Capture the cell that displays the provided text and extract its (X, Y) central coordinate. 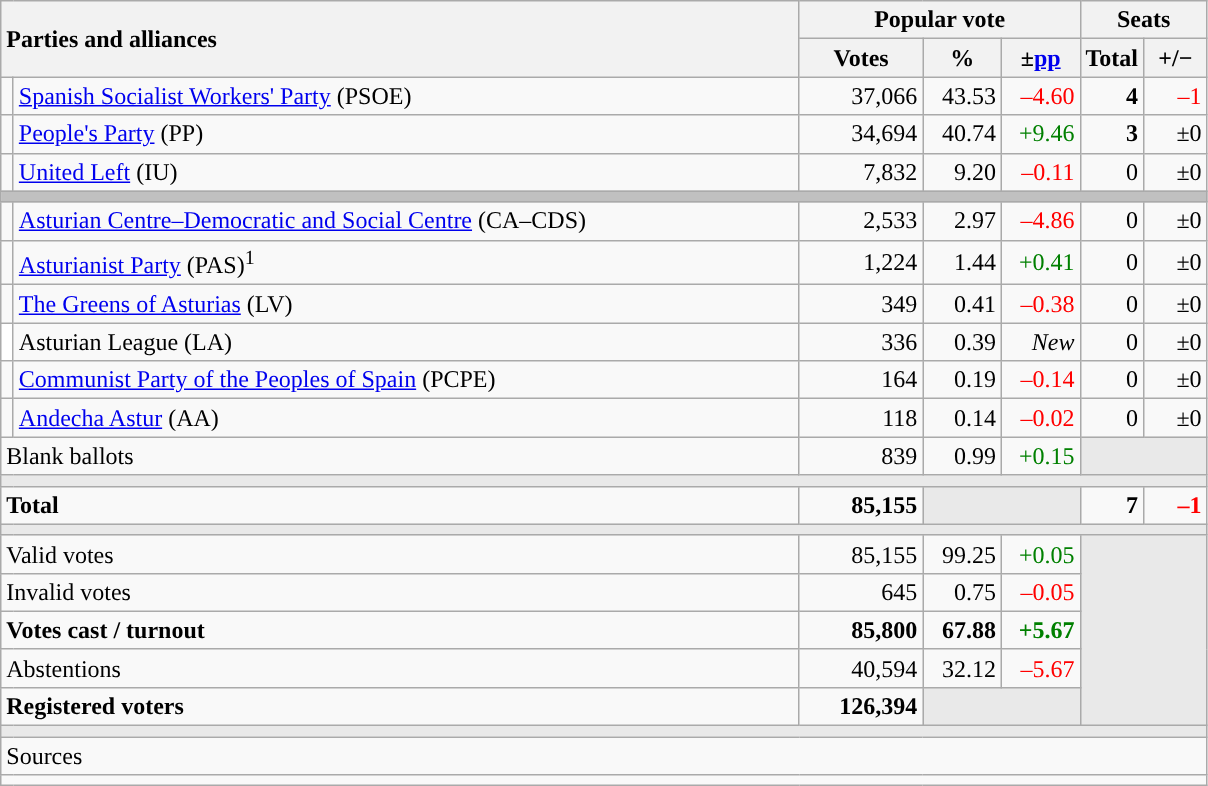
99.25 (962, 554)
118 (861, 418)
Popular vote (940, 20)
Andecha Astur (AA) (406, 418)
+/− (1176, 58)
1.44 (962, 262)
43.53 (962, 96)
Asturian League (LA) (406, 342)
% (962, 58)
–0.02 (1040, 418)
New (1040, 342)
0.41 (962, 304)
Votes cast / turnout (400, 630)
–0.05 (1040, 592)
7,832 (861, 172)
±pp (1040, 58)
3 (1112, 134)
0.14 (962, 418)
Seats (1144, 20)
37,066 (861, 96)
United Left (IU) (406, 172)
People's Party (PP) (406, 134)
0.75 (962, 592)
The Greens of Asturias (LV) (406, 304)
Asturian Centre–Democratic and Social Centre (CA–CDS) (406, 221)
Blank ballots (400, 456)
40.74 (962, 134)
–0.38 (1040, 304)
0.39 (962, 342)
7 (1112, 505)
–5.67 (1040, 668)
1,224 (861, 262)
645 (861, 592)
Spanish Socialist Workers' Party (PSOE) (406, 96)
0.99 (962, 456)
+5.67 (1040, 630)
Parties and alliances (400, 39)
67.88 (962, 630)
839 (861, 456)
Registered voters (400, 706)
9.20 (962, 172)
349 (861, 304)
32.12 (962, 668)
336 (861, 342)
Invalid votes (400, 592)
4 (1112, 96)
164 (861, 380)
Asturianist Party (PAS)1 (406, 262)
Sources (604, 756)
34,694 (861, 134)
–0.11 (1040, 172)
+0.41 (1040, 262)
–0.14 (1040, 380)
–4.86 (1040, 221)
–4.60 (1040, 96)
126,394 (861, 706)
40,594 (861, 668)
+9.46 (1040, 134)
+0.15 (1040, 456)
+0.05 (1040, 554)
85,800 (861, 630)
Abstentions (400, 668)
Votes (861, 58)
0.19 (962, 380)
Valid votes (400, 554)
2,533 (861, 221)
2.97 (962, 221)
Communist Party of the Peoples of Spain (PCPE) (406, 380)
